Determine the [x, y] coordinate at the center of the cell enclosing the given text.  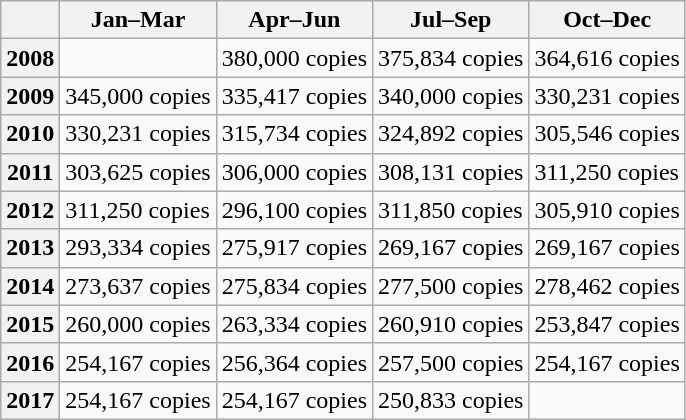
250,833 copies [451, 400]
253,847 copies [607, 324]
306,000 copies [294, 172]
277,500 copies [451, 286]
Jul–Sep [451, 20]
2015 [30, 324]
278,462 copies [607, 286]
2008 [30, 58]
2011 [30, 172]
275,917 copies [294, 248]
375,834 copies [451, 58]
2010 [30, 134]
305,910 copies [607, 210]
2009 [30, 96]
2016 [30, 362]
305,546 copies [607, 134]
Oct–Dec [607, 20]
335,417 copies [294, 96]
260,000 copies [138, 324]
345,000 copies [138, 96]
315,734 copies [294, 134]
256,364 copies [294, 362]
296,100 copies [294, 210]
308,131 copies [451, 172]
263,334 copies [294, 324]
311,850 copies [451, 210]
364,616 copies [607, 58]
293,334 copies [138, 248]
340,000 copies [451, 96]
257,500 copies [451, 362]
273,637 copies [138, 286]
2017 [30, 400]
324,892 copies [451, 134]
260,910 copies [451, 324]
380,000 copies [294, 58]
2014 [30, 286]
Apr–Jun [294, 20]
275,834 copies [294, 286]
303,625 copies [138, 172]
Jan–Mar [138, 20]
2013 [30, 248]
2012 [30, 210]
